Determine the (x, y) coordinate at the center of the cell enclosing the given text.  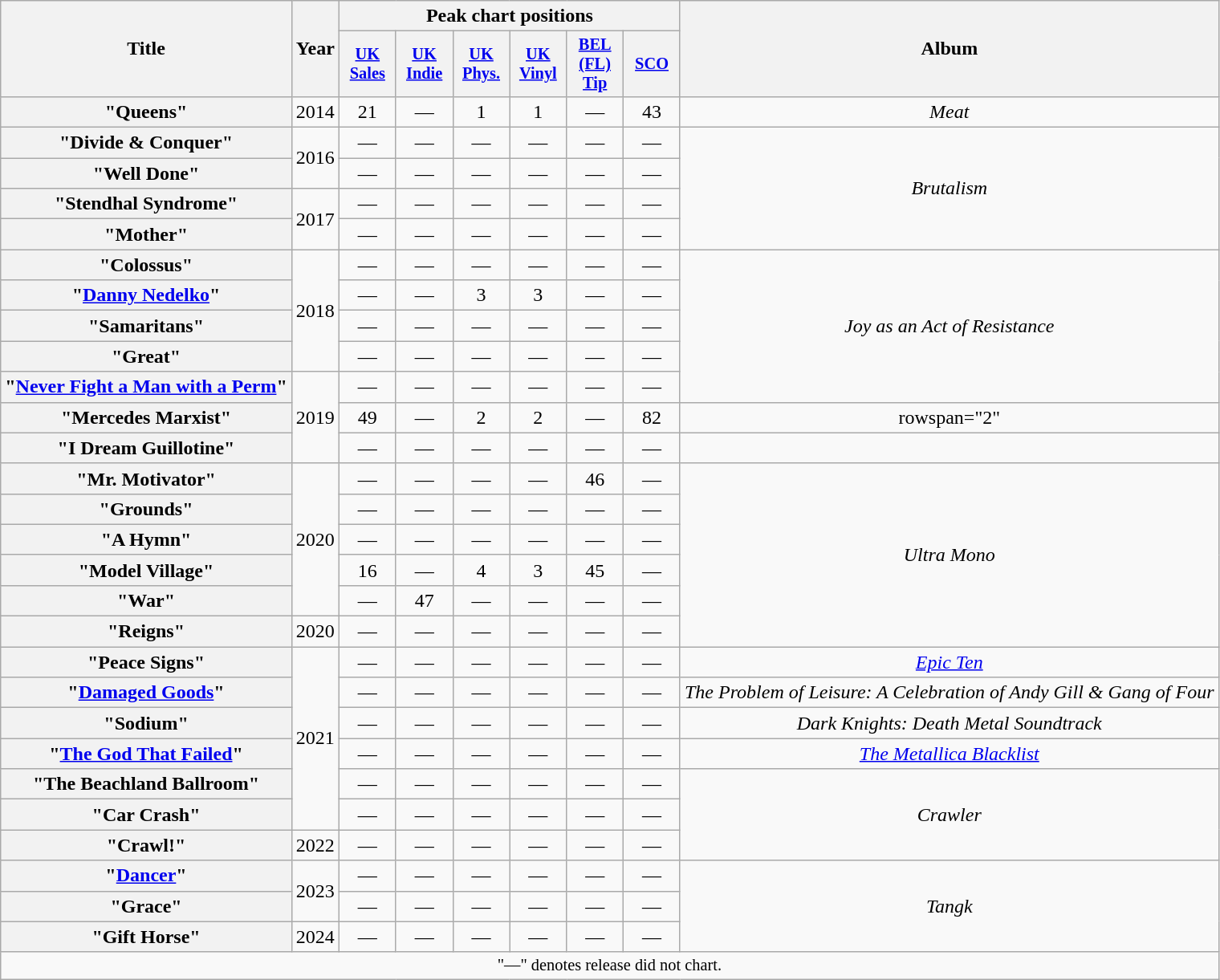
"Peace Signs" (146, 662)
2016 (315, 158)
rowspan="2" (949, 417)
UKSales (368, 64)
45 (596, 570)
"Never Fight a Man with a Perm" (146, 387)
UKPhys. (482, 64)
2024 (315, 937)
Epic Ten (949, 662)
"The Beachland Ballroom" (146, 784)
"Damaged Goods" (146, 693)
"I Dream Guillotine" (146, 448)
"Grace" (146, 906)
"Well Done" (146, 173)
The Problem of Leisure: A Celebration of Andy Gill & Gang of Four (949, 693)
2014 (315, 112)
21 (368, 112)
UKIndie (424, 64)
"—" denotes release did not chart. (610, 966)
2019 (315, 417)
SCO (652, 64)
"Sodium" (146, 723)
Title (146, 49)
Brutalism (949, 189)
2023 (315, 891)
"Dancer" (146, 876)
"Samaritans" (146, 326)
UKVinyl (538, 64)
Meat (949, 112)
"The God That Failed" (146, 754)
Tangk (949, 906)
2017 (315, 219)
47 (424, 600)
BEL(FL)Tip (596, 64)
2022 (315, 845)
2018 (315, 311)
"Divide & Conquer" (146, 143)
"Queens" (146, 112)
"War" (146, 600)
Ultra Mono (949, 555)
"Car Crash" (146, 815)
Year (315, 49)
"Mr. Motivator" (146, 478)
49 (368, 417)
Peak chart positions (509, 16)
Album (949, 49)
"A Hymn" (146, 539)
43 (652, 112)
Dark Knights: Death Metal Soundtrack (949, 723)
"Danny Nedelko" (146, 295)
2021 (315, 738)
Joy as an Act of Resistance (949, 326)
"Crawl!" (146, 845)
"Grounds" (146, 509)
"Stendhal Syndrome" (146, 204)
"Reigns" (146, 632)
"Colossus" (146, 265)
Crawler (949, 815)
The Metallica Blacklist (949, 754)
4 (482, 570)
82 (652, 417)
"Model Village" (146, 570)
46 (596, 478)
"Great" (146, 356)
"Gift Horse" (146, 937)
"Mother" (146, 234)
"Mercedes Marxist" (146, 417)
16 (368, 570)
